Provide the (x, y) coordinate of the cell's center where the given text is located.  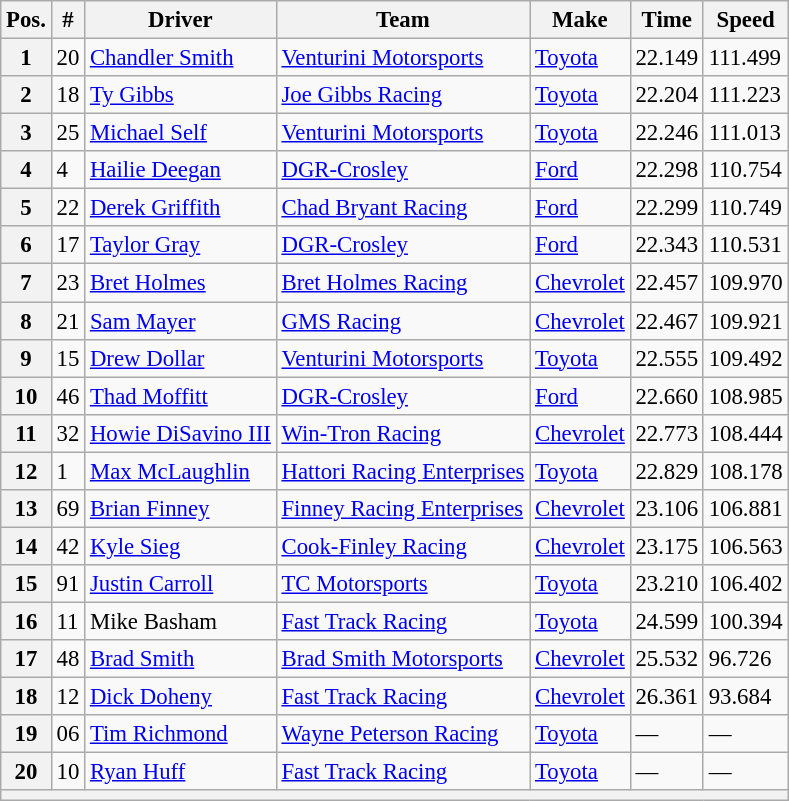
96.726 (746, 659)
111.013 (746, 133)
91 (68, 584)
06 (68, 734)
108.985 (746, 396)
Brian Finney (181, 509)
5 (26, 208)
23.106 (666, 509)
108.178 (746, 471)
Justin Carroll (181, 584)
3 (26, 133)
Pos. (26, 20)
42 (68, 546)
9 (26, 358)
Team (403, 20)
22.773 (666, 433)
Cook-Finley Racing (403, 546)
Make (580, 20)
Brad Smith Motorsports (403, 659)
106.881 (746, 509)
23.175 (666, 546)
Taylor Gray (181, 245)
Drew Dollar (181, 358)
Ty Gibbs (181, 95)
Michael Self (181, 133)
23 (68, 283)
Chad Bryant Racing (403, 208)
13 (26, 509)
22 (68, 208)
Time (666, 20)
22.298 (666, 170)
22.829 (666, 471)
Sam Mayer (181, 321)
106.563 (746, 546)
Howie DiSavino III (181, 433)
Mike Basham (181, 621)
110.754 (746, 170)
69 (68, 509)
Kyle Sieg (181, 546)
22.204 (666, 95)
Bret Holmes Racing (403, 283)
23.210 (666, 584)
109.492 (746, 358)
22.660 (666, 396)
Tim Richmond (181, 734)
22.555 (666, 358)
Wayne Peterson Racing (403, 734)
110.749 (746, 208)
25 (68, 133)
Chandler Smith (181, 58)
Hattori Racing Enterprises (403, 471)
46 (68, 396)
111.223 (746, 95)
Thad Moffitt (181, 396)
Driver (181, 20)
22.457 (666, 283)
7 (26, 283)
24.599 (666, 621)
22.343 (666, 245)
32 (68, 433)
Speed (746, 20)
Finney Racing Enterprises (403, 509)
16 (26, 621)
Brad Smith (181, 659)
2 (26, 95)
Joe Gibbs Racing (403, 95)
111.499 (746, 58)
GMS Racing (403, 321)
108.444 (746, 433)
22.149 (666, 58)
93.684 (746, 697)
100.394 (746, 621)
22.246 (666, 133)
109.921 (746, 321)
Dick Doheny (181, 697)
Hailie Deegan (181, 170)
22.299 (666, 208)
Derek Griffith (181, 208)
25.532 (666, 659)
# (68, 20)
8 (26, 321)
109.970 (746, 283)
48 (68, 659)
110.531 (746, 245)
Bret Holmes (181, 283)
6 (26, 245)
Win-Tron Racing (403, 433)
19 (26, 734)
22.467 (666, 321)
Max McLaughlin (181, 471)
21 (68, 321)
TC Motorsports (403, 584)
26.361 (666, 697)
106.402 (746, 584)
14 (26, 546)
Ryan Huff (181, 772)
